Extract the (X, Y) coordinate from the center of the cell holding the provided text.  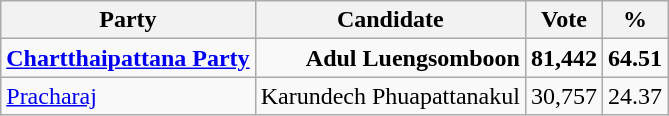
81,442 (564, 58)
Karundech Phuapattanakul (390, 96)
64.51 (636, 58)
Vote (564, 20)
Pracharaj (128, 96)
24.37 (636, 96)
Chartthaipattana Party (128, 58)
30,757 (564, 96)
Candidate (390, 20)
% (636, 20)
Adul Luengsomboon (390, 58)
Party (128, 20)
